Extract the (x, y) coordinate from the center of the cell holding the provided text.  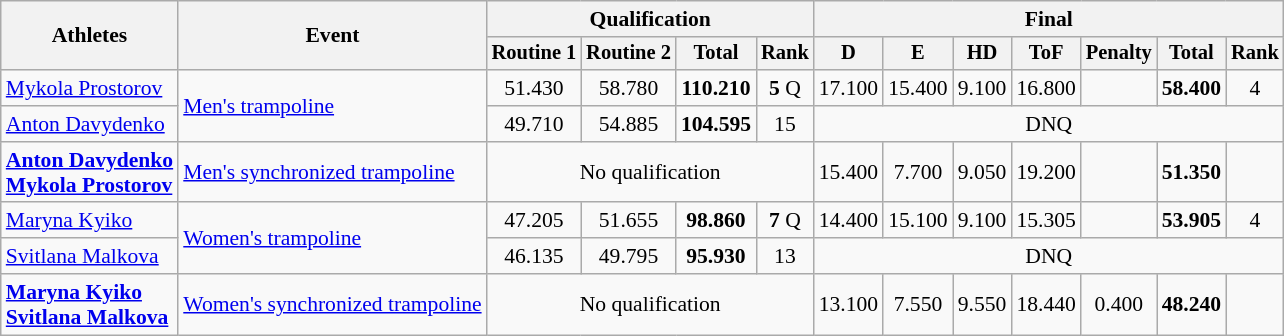
49.710 (534, 124)
0.400 (1119, 304)
58.780 (628, 88)
Routine 1 (534, 54)
7 Q (785, 221)
13.100 (848, 304)
15.305 (1046, 221)
Men's synchronized trampoline (332, 172)
Women's synchronized trampoline (332, 304)
ToF (1046, 54)
54.885 (628, 124)
9.550 (982, 304)
Svitlana Malkova (90, 256)
9.050 (982, 172)
HD (982, 54)
47.205 (534, 221)
Maryna KyikoSvitlana Malkova (90, 304)
Anton DavydenkoMykola Prostorov (90, 172)
7.700 (918, 172)
49.795 (628, 256)
Maryna Kyiko (90, 221)
Final (1049, 19)
13 (785, 256)
48.240 (1192, 304)
E (918, 54)
Women's trampoline (332, 238)
Qualification (650, 19)
Event (332, 36)
53.905 (1192, 221)
7.550 (918, 304)
Athletes (90, 36)
16.800 (1046, 88)
Penalty (1119, 54)
58.400 (1192, 88)
17.100 (848, 88)
104.595 (716, 124)
95.930 (716, 256)
15.100 (918, 221)
51.350 (1192, 172)
14.400 (848, 221)
18.440 (1046, 304)
Anton Davydenko (90, 124)
51.655 (628, 221)
D (848, 54)
19.200 (1046, 172)
5 Q (785, 88)
Routine 2 (628, 54)
15 (785, 124)
Mykola Prostorov (90, 88)
98.860 (716, 221)
46.135 (534, 256)
110.210 (716, 88)
Men's trampoline (332, 106)
51.430 (534, 88)
